Return the [x, y] coordinate for the center point of the cell that contains the specified text.  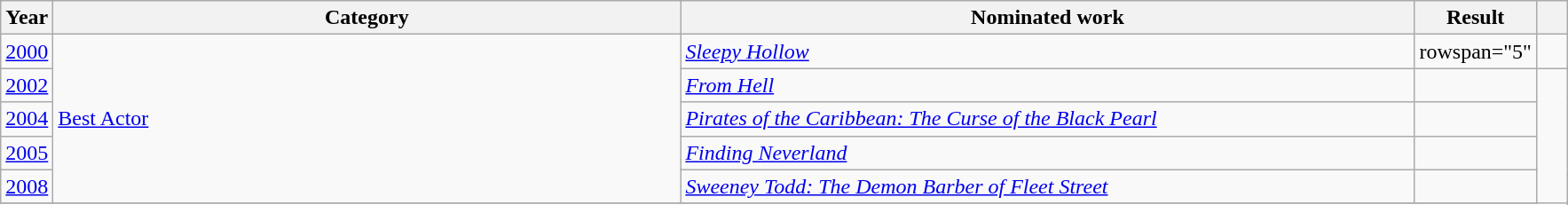
From Hell [1047, 85]
2000 [27, 51]
Result [1476, 18]
Category [367, 18]
Year [27, 18]
2008 [27, 186]
2004 [27, 119]
Finding Neverland [1047, 153]
rowspan="5" [1476, 51]
Pirates of the Caribbean: The Curse of the Black Pearl [1047, 119]
2002 [27, 85]
Nominated work [1047, 18]
2005 [27, 153]
Sweeney Todd: The Demon Barber of Fleet Street [1047, 186]
Best Actor [367, 119]
Sleepy Hollow [1047, 51]
